Locate the cell with the specified text and output its (x, y) center coordinate. 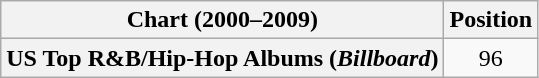
Chart (2000–2009) (222, 20)
96 (491, 58)
Position (491, 20)
US Top R&B/Hip-Hop Albums (Billboard) (222, 58)
